Search for the cell housing the specified text and yield its [X, Y] center coordinate. 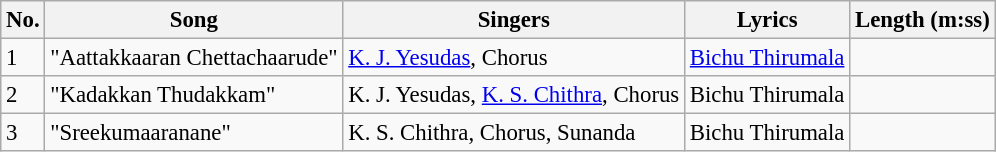
Lyrics [768, 20]
2 [23, 95]
"Kadakkan Thudakkam" [194, 95]
3 [23, 133]
K. J. Yesudas, Chorus [514, 58]
No. [23, 20]
Singers [514, 20]
Song [194, 20]
K. S. Chithra, Chorus, Sunanda [514, 133]
Length (m:ss) [922, 20]
1 [23, 58]
K. J. Yesudas, K. S. Chithra, Chorus [514, 95]
"Sreekumaaranane" [194, 133]
"Aattakkaaran Chettachaarude" [194, 58]
